Provide the [X, Y] coordinate of the cell's center where the given text is located.  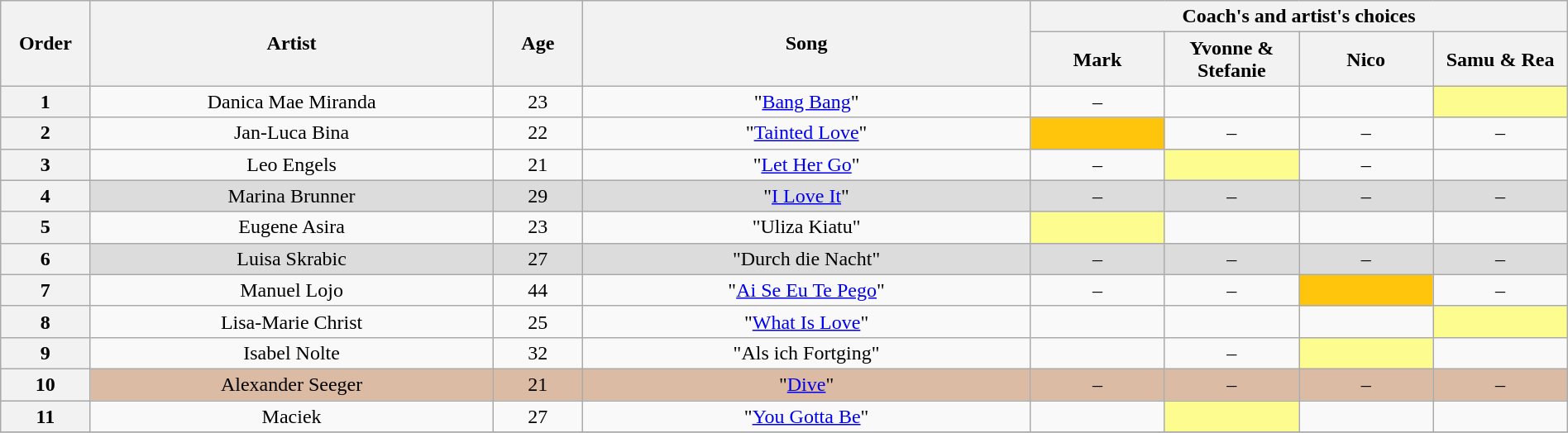
3 [45, 164]
Song [806, 43]
5 [45, 227]
1 [45, 102]
Luisa Skrabic [291, 259]
Alexander Seeger [291, 384]
"Ai Se Eu Te Pego" [806, 290]
"What Is Love" [806, 321]
9 [45, 353]
"Let Her Go" [806, 164]
4 [45, 196]
6 [45, 259]
Artist [291, 43]
"Tainted Love" [806, 133]
Manuel Lojo [291, 290]
"Dive" [806, 384]
44 [538, 290]
10 [45, 384]
"You Gotta Be" [806, 416]
Order [45, 43]
Marina Brunner [291, 196]
Lisa-Marie Christ [291, 321]
2 [45, 133]
"Uliza Kiatu" [806, 227]
Mark [1097, 59]
29 [538, 196]
7 [45, 290]
"Als ich Fortging" [806, 353]
Isabel Nolte [291, 353]
"I Love It" [806, 196]
Danica Mae Miranda [291, 102]
Nico [1365, 59]
Eugene Asira [291, 227]
8 [45, 321]
Coach's and artist's choices [1299, 17]
Age [538, 43]
Samu & Rea [1500, 59]
32 [538, 353]
22 [538, 133]
25 [538, 321]
Maciek [291, 416]
11 [45, 416]
Yvonne & Stefanie [1231, 59]
Leo Engels [291, 164]
"Bang Bang" [806, 102]
"Durch die Nacht" [806, 259]
Jan-Luca Bina [291, 133]
